Scan for the cell matching the given text and deliver its [X, Y] coordinate at center. 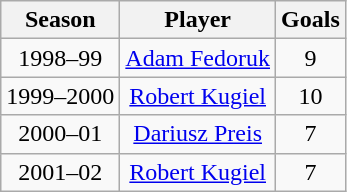
Player [198, 20]
1999–2000 [60, 96]
Dariusz Preis [198, 134]
10 [311, 96]
9 [311, 58]
Adam Fedoruk [198, 58]
Goals [311, 20]
2001–02 [60, 172]
2000–01 [60, 134]
1998–99 [60, 58]
Season [60, 20]
